Scan for the cell matching the given text and deliver its (x, y) coordinate at center. 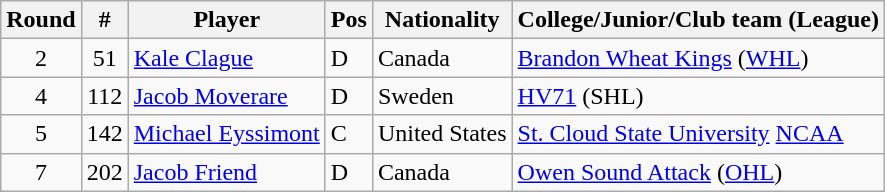
51 (104, 58)
Nationality (442, 20)
5 (41, 134)
Brandon Wheat Kings (WHL) (698, 58)
Kale Clague (226, 58)
202 (104, 172)
Jacob Friend (226, 172)
United States (442, 134)
112 (104, 96)
Pos (348, 20)
Player (226, 20)
HV71 (SHL) (698, 96)
Round (41, 20)
Sweden (442, 96)
2 (41, 58)
4 (41, 96)
C (348, 134)
Owen Sound Attack (OHL) (698, 172)
College/Junior/Club team (League) (698, 20)
Jacob Moverare (226, 96)
Michael Eyssimont (226, 134)
St. Cloud State University NCAA (698, 134)
142 (104, 134)
7 (41, 172)
# (104, 20)
